For the text-containing cell, return its midpoint in (X, Y) coordinate format. 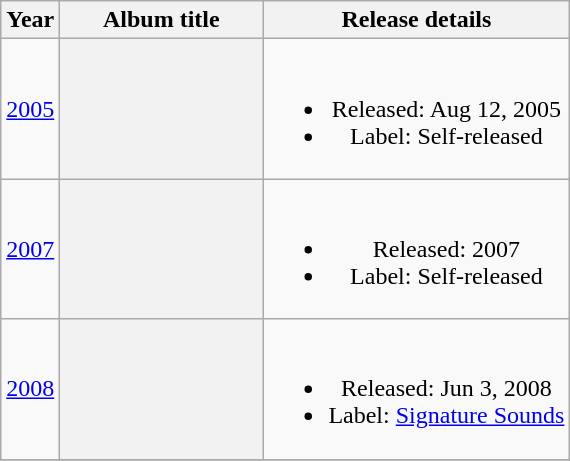
2008 (30, 389)
Released: Aug 12, 2005Label: Self-released (416, 109)
2007 (30, 249)
Released: Jun 3, 2008Label: Signature Sounds (416, 389)
2005 (30, 109)
Release details (416, 20)
Released: 2007Label: Self-released (416, 249)
Year (30, 20)
Album title (162, 20)
